Determine the [X, Y] coordinate at the center of the cell enclosing the given text.  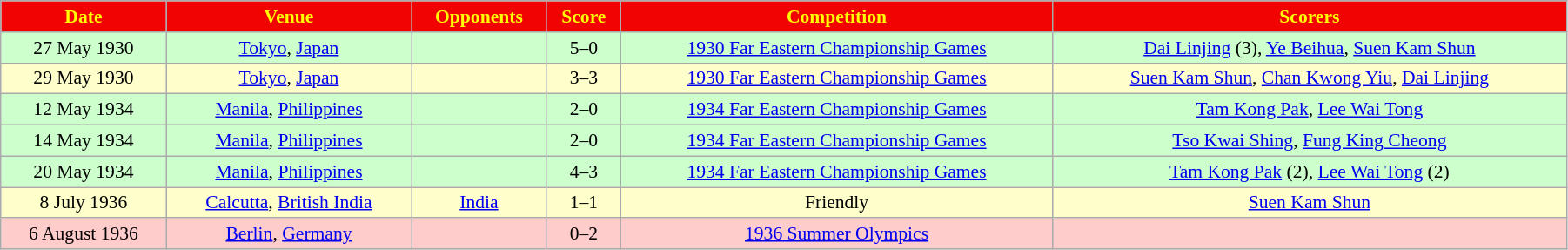
8 July 1936 [84, 203]
1936 Summer Olympics [837, 234]
Friendly [837, 203]
Suen Kam Shun, Chan Kwong Yiu, Dai Linjing [1309, 78]
5–0 [584, 48]
20 May 1934 [84, 172]
Date [84, 17]
Dai Linjing (3), Ye Beihua, Suen Kam Shun [1309, 48]
3–3 [584, 78]
Tso Kwai Shing, Fung King Cheong [1309, 141]
Tam Kong Pak, Lee Wai Tong [1309, 110]
27 May 1930 [84, 48]
Tam Kong Pak (2), Lee Wai Tong (2) [1309, 172]
1–1 [584, 203]
6 August 1936 [84, 234]
29 May 1930 [84, 78]
Opponents [479, 17]
Venue [289, 17]
4–3 [584, 172]
Calcutta, British India [289, 203]
Score [584, 17]
0–2 [584, 234]
14 May 1934 [84, 141]
India [479, 203]
Scorers [1309, 17]
Competition [837, 17]
12 May 1934 [84, 110]
Berlin, Germany [289, 234]
Suen Kam Shun [1309, 203]
